Determine the (x, y) coordinate at the center of the cell enclosing the given text.  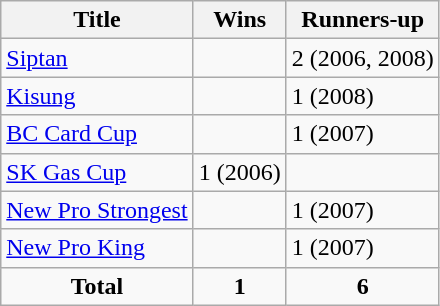
Runners-up (362, 20)
SK Gas Cup (97, 172)
Total (97, 286)
New Pro Strongest (97, 210)
New Pro King (97, 248)
Kisung (97, 96)
Siptan (97, 58)
Wins (240, 20)
1 (2008) (362, 96)
BC Card Cup (97, 134)
2 (2006, 2008) (362, 58)
1 (240, 286)
1 (2006) (240, 172)
Title (97, 20)
6 (362, 286)
